Search for the cell housing the specified text and yield its (X, Y) center coordinate. 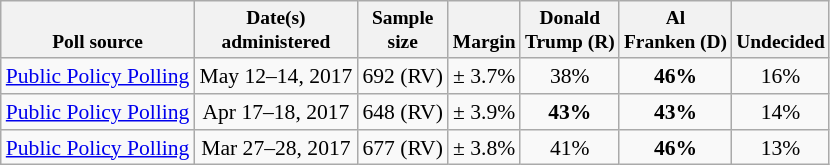
Date(s)administered (276, 30)
648 (RV) (402, 112)
Apr 17–18, 2017 (276, 112)
38% (570, 76)
46% (675, 76)
Samplesize (402, 30)
Margin (484, 30)
AlFranken (D) (675, 30)
DonaldTrump (R) (570, 30)
May 12–14, 2017 (276, 76)
16% (781, 76)
14% (781, 112)
Poll source (98, 30)
± 3.7% (484, 76)
692 (RV) (402, 76)
± 3.9% (484, 112)
Undecided (781, 30)
